Locate the cell with the specified text and output its [X, Y] center coordinate. 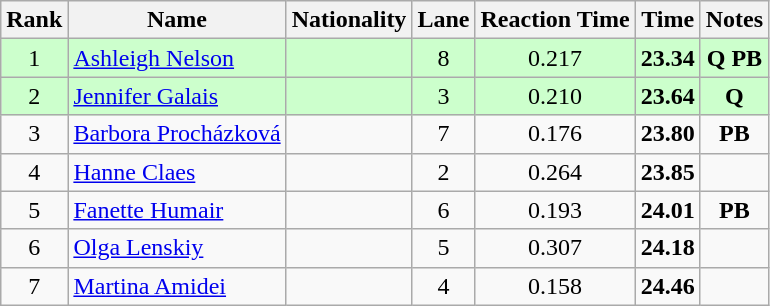
Q PB [734, 58]
1 [34, 58]
Ashleigh Nelson [177, 58]
23.34 [668, 58]
Name [177, 20]
Olga Lenskiy [177, 248]
0.307 [555, 248]
0.176 [555, 134]
0.210 [555, 96]
Reaction Time [555, 20]
23.80 [668, 134]
0.264 [555, 172]
Jennifer Galais [177, 96]
Hanne Claes [177, 172]
24.18 [668, 248]
23.85 [668, 172]
24.46 [668, 286]
8 [444, 58]
0.158 [555, 286]
Nationality [349, 20]
Rank [34, 20]
0.193 [555, 210]
Lane [444, 20]
23.64 [668, 96]
Barbora Procházková [177, 134]
0.217 [555, 58]
Fanette Humair [177, 210]
24.01 [668, 210]
Time [668, 20]
Notes [734, 20]
Martina Amidei [177, 286]
Q [734, 96]
